Output the [X, Y] coordinate of the center of the cell containing the given text.  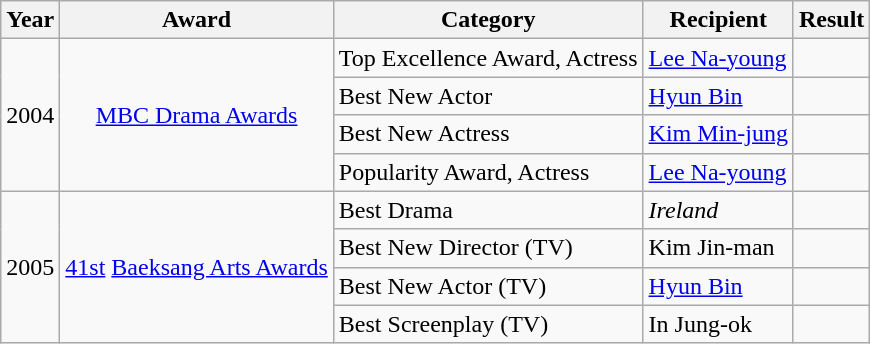
Result [831, 20]
Best New Director (TV) [488, 248]
41st Baeksang Arts Awards [197, 267]
MBC Drama Awards [197, 115]
Top Excellence Award, Actress [488, 58]
In Jung-ok [718, 324]
Year [30, 20]
Kim Min-jung [718, 134]
Best New Actor [488, 96]
Best Screenplay (TV) [488, 324]
Category [488, 20]
Popularity Award, Actress [488, 172]
Best New Actor (TV) [488, 286]
2004 [30, 115]
Ireland [718, 210]
2005 [30, 267]
Best New Actress [488, 134]
Recipient [718, 20]
Best Drama [488, 210]
Award [197, 20]
Kim Jin-man [718, 248]
